Identify which cell holds the provided text, then report its (X, Y) central coordinate. 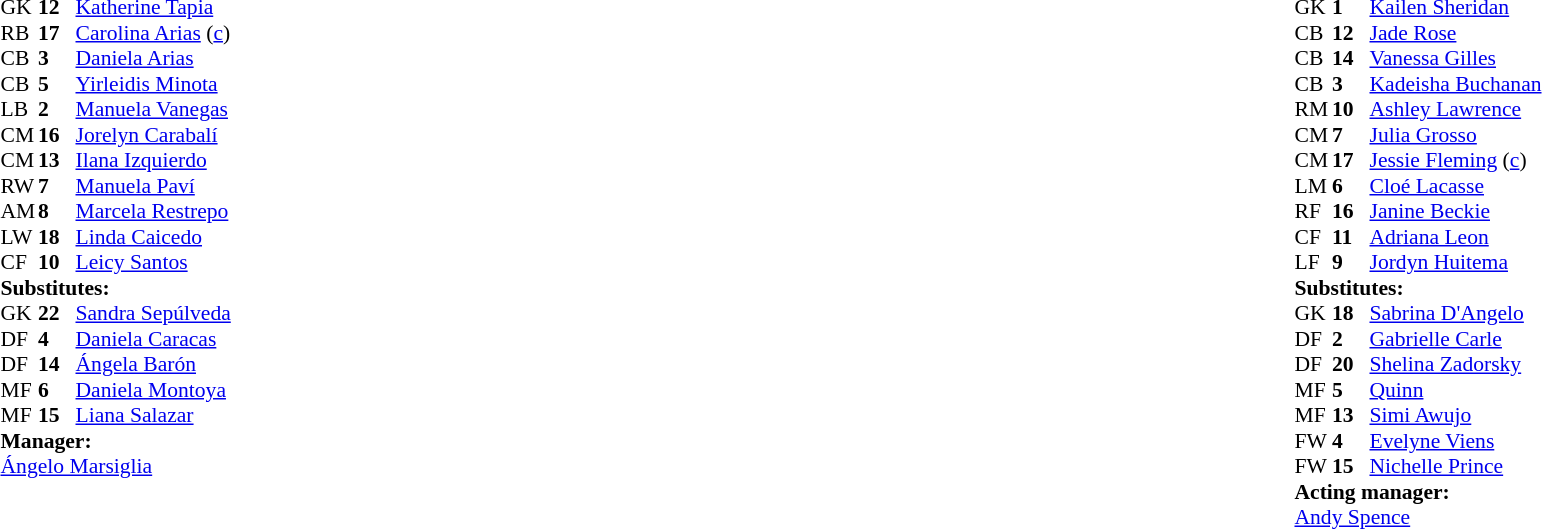
LW (19, 237)
Manuela Paví (154, 186)
Gabrielle Carle (1455, 339)
Jordyn Huitema (1455, 263)
RW (19, 186)
LF (1313, 263)
11 (1351, 237)
Sandra Sepúlveda (154, 313)
Daniela Montoya (154, 390)
Evelyne Viens (1455, 441)
Acting manager: (1418, 492)
Kadeisha Buchanan (1455, 84)
LB (19, 109)
Janine Beckie (1455, 211)
Ilana Izquierdo (154, 161)
Manager: (115, 441)
Manuela Vanegas (154, 109)
Liana Salazar (154, 415)
Adriana Leon (1455, 237)
12 (1351, 33)
Ashley Lawrence (1455, 109)
9 (1351, 263)
Sabrina D'Angelo (1455, 313)
AM (19, 211)
Yirleidis Minota (154, 84)
Quinn (1455, 390)
Jorelyn Carabalí (154, 135)
Ángela Barón (154, 365)
Jessie Fleming (c) (1455, 161)
Marcela Restrepo (154, 211)
20 (1351, 365)
Julia Grosso (1455, 135)
Jade Rose (1455, 33)
Nichelle Prince (1455, 467)
RM (1313, 109)
Simi Awujo (1455, 415)
Leicy Santos (154, 263)
8 (57, 211)
Shelina Zadorsky (1455, 365)
Linda Caicedo (154, 237)
Vanessa Gilles (1455, 59)
RF (1313, 211)
22 (57, 313)
Carolina Arias (c) (154, 33)
Daniela Arias (154, 59)
Ángelo Marsiglia (115, 467)
RB (19, 33)
Cloé Lacasse (1455, 186)
LM (1313, 186)
Daniela Caracas (154, 339)
